Scan for the cell matching the given text and deliver its (X, Y) coordinate at center. 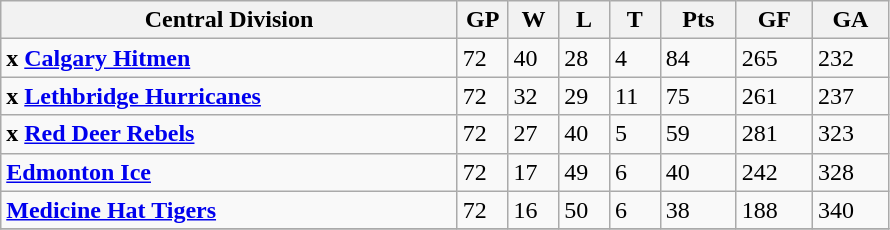
59 (698, 134)
11 (634, 96)
4 (634, 58)
x Red Deer Rebels (230, 134)
GP (482, 20)
281 (774, 134)
75 (698, 96)
188 (774, 210)
Central Division (230, 20)
W (534, 20)
16 (534, 210)
340 (850, 210)
Medicine Hat Tigers (230, 210)
32 (534, 96)
232 (850, 58)
28 (584, 58)
49 (584, 172)
GA (850, 20)
84 (698, 58)
Edmonton Ice (230, 172)
38 (698, 210)
L (584, 20)
x Lethbridge Hurricanes (230, 96)
27 (534, 134)
17 (534, 172)
261 (774, 96)
5 (634, 134)
T (634, 20)
29 (584, 96)
50 (584, 210)
328 (850, 172)
x Calgary Hitmen (230, 58)
237 (850, 96)
265 (774, 58)
242 (774, 172)
Pts (698, 20)
GF (774, 20)
323 (850, 134)
